Determine the (X, Y) coordinate at the center of the cell enclosing the given text.  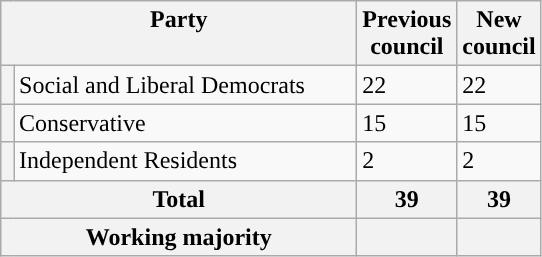
Total (179, 199)
Party (179, 34)
Independent Residents (186, 161)
Previous council (407, 34)
Working majority (179, 237)
Social and Liberal Democrats (186, 85)
Conservative (186, 123)
New council (499, 34)
